Identify which cell holds the provided text, then report its [X, Y] central coordinate. 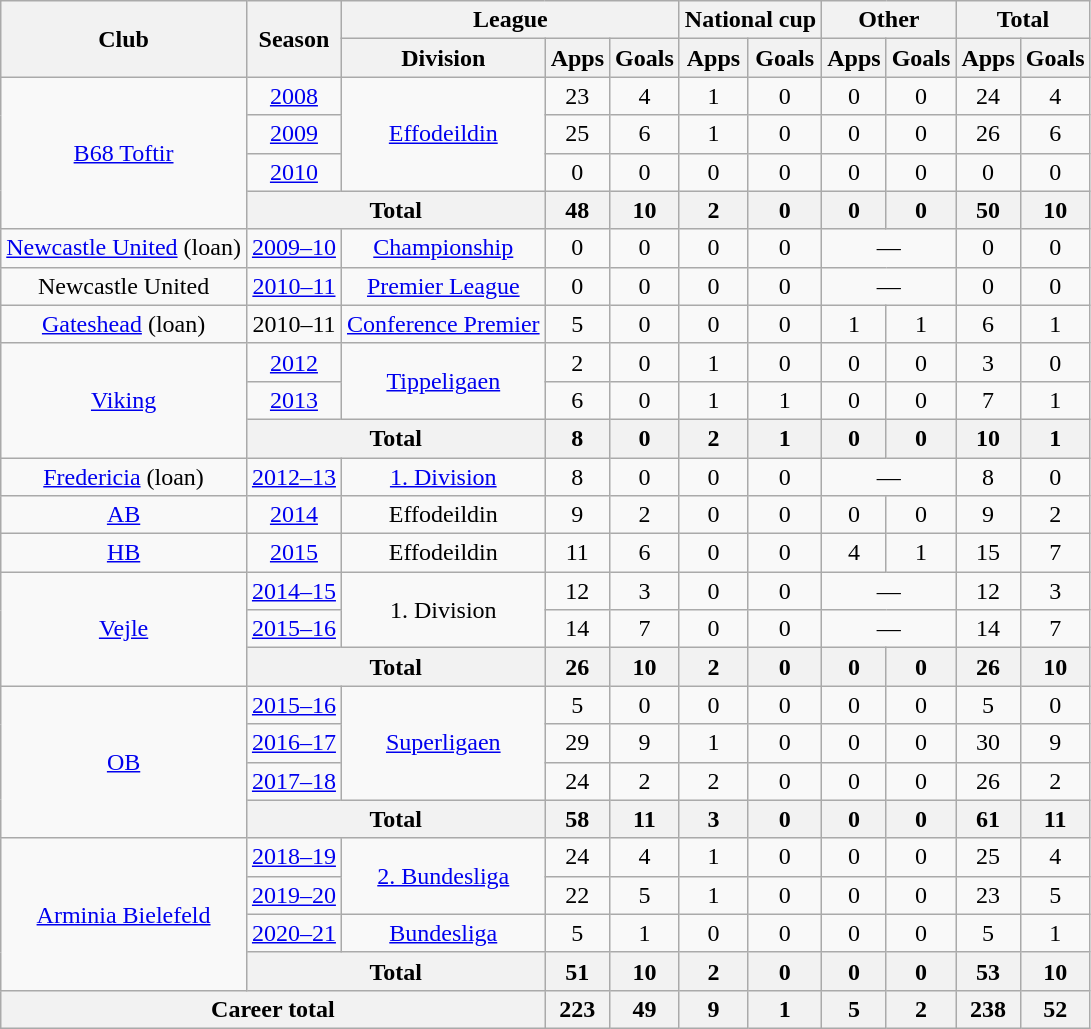
2017–18 [294, 781]
2012–13 [294, 477]
50 [988, 210]
223 [577, 1009]
HB [124, 553]
22 [577, 895]
Bundesliga [443, 933]
2. Bundesliga [443, 876]
2009–10 [294, 248]
2020–21 [294, 933]
Arminia Bielefeld [124, 914]
Premier League [443, 286]
Gateshead (loan) [124, 324]
Fredericia (loan) [124, 477]
30 [988, 743]
53 [988, 971]
Conference Premier [443, 324]
Season [294, 39]
League [510, 20]
52 [1055, 1009]
2009 [294, 134]
Other [889, 20]
National cup [750, 20]
2008 [294, 96]
Championship [443, 248]
Viking [124, 400]
Division [443, 58]
Club [124, 39]
Vejle [124, 629]
2019–20 [294, 895]
Career total [273, 1009]
29 [577, 743]
Newcastle United (loan) [124, 248]
2013 [294, 400]
15 [988, 553]
2014 [294, 515]
2016–17 [294, 743]
2015 [294, 553]
49 [645, 1009]
OB [124, 762]
AB [124, 515]
61 [988, 819]
Superligaen [443, 743]
2010 [294, 172]
238 [988, 1009]
48 [577, 210]
2014–15 [294, 591]
2012 [294, 362]
Tippeligaen [443, 381]
58 [577, 819]
2018–19 [294, 857]
Newcastle United [124, 286]
51 [577, 971]
B68 Toftir [124, 153]
